Search for the cell housing the specified text and yield its (x, y) center coordinate. 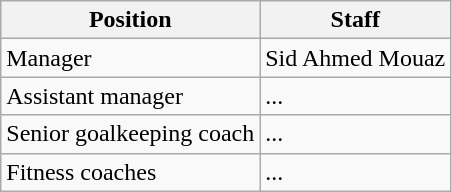
Assistant manager (130, 96)
Sid Ahmed Mouaz (356, 58)
Staff (356, 20)
Manager (130, 58)
Position (130, 20)
Fitness coaches (130, 172)
Senior goalkeeping coach (130, 134)
